Pinpoint the cell where the given text exists, returning its [X, Y] midpoint coordinate. 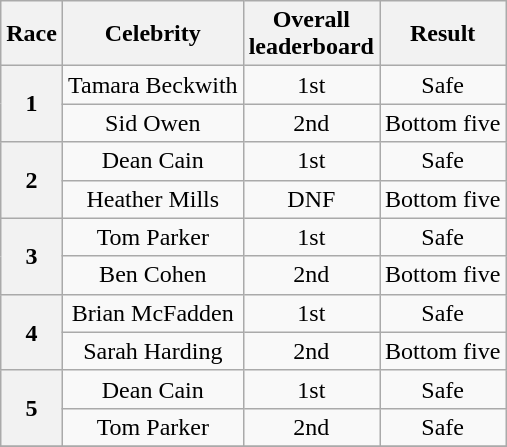
Tamara Beckwith [152, 85]
1 [32, 104]
DNF [311, 199]
Heather Mills [152, 199]
5 [32, 408]
3 [32, 256]
Race [32, 34]
Sid Owen [152, 123]
Result [443, 34]
Brian McFadden [152, 313]
Celebrity [152, 34]
2 [32, 180]
Ben Cohen [152, 275]
Sarah Harding [152, 351]
Overallleaderboard [311, 34]
4 [32, 332]
